Extract the (X, Y) coordinate from the center of the cell holding the provided text.  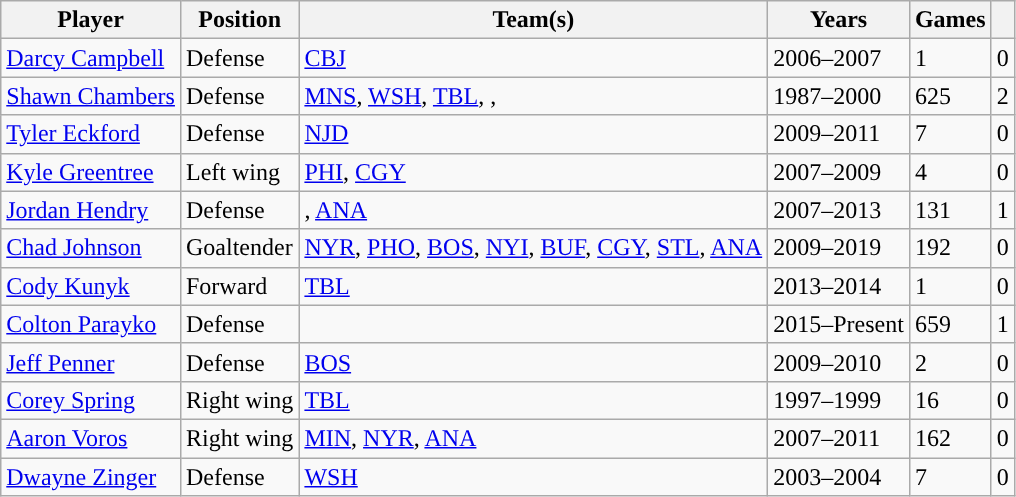
Dwayne Zinger (91, 477)
Jeff Penner (91, 362)
BOS (534, 362)
659 (950, 324)
2009–2011 (839, 134)
Player (91, 20)
4 (950, 172)
2007–2009 (839, 172)
CBJ (534, 58)
Aaron Voros (91, 438)
Corey Spring (91, 400)
1987–2000 (839, 96)
2003–2004 (839, 477)
Tyler Eckford (91, 134)
2007–2011 (839, 438)
PHI, CGY (534, 172)
Chad Johnson (91, 248)
16 (950, 400)
Position (239, 20)
2013–2014 (839, 286)
2015–Present (839, 324)
131 (950, 210)
WSH (534, 477)
2006–2007 (839, 58)
NYR, PHO, BOS, NYI, BUF, CGY, STL, ANA (534, 248)
1997–1999 (839, 400)
625 (950, 96)
Darcy Campbell (91, 58)
Shawn Chambers (91, 96)
Goaltender (239, 248)
Team(s) (534, 20)
192 (950, 248)
2007–2013 (839, 210)
NJD (534, 134)
162 (950, 438)
Years (839, 20)
Forward (239, 286)
Cody Kunyk (91, 286)
Colton Parayko (91, 324)
Kyle Greentree (91, 172)
, ANA (534, 210)
MIN, NYR, ANA (534, 438)
2009–2010 (839, 362)
Jordan Hendry (91, 210)
2009–2019 (839, 248)
Games (950, 20)
MNS, WSH, TBL, , (534, 96)
Left wing (239, 172)
